Extract the [X, Y] coordinate from the center of the cell holding the provided text.  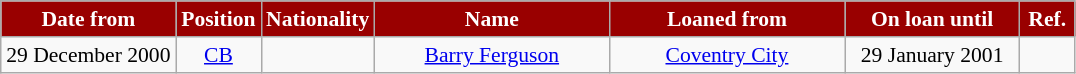
CB [218, 55]
Nationality [318, 19]
Loaned from [726, 19]
29 January 2001 [932, 55]
29 December 2000 [88, 55]
Ref. [1048, 19]
Name [492, 19]
Barry Ferguson [492, 55]
On loan until [932, 19]
Date from [88, 19]
Position [218, 19]
Coventry City [726, 55]
